Provide the [x, y] coordinate of the cell's center where the given text is located.  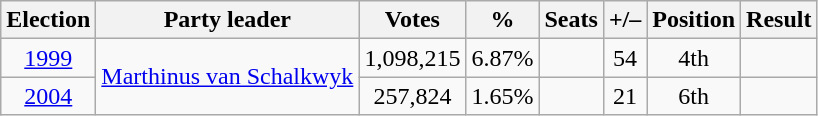
+/– [624, 20]
2004 [48, 96]
Votes [412, 20]
Result [779, 20]
54 [624, 58]
257,824 [412, 96]
Election [48, 20]
1999 [48, 58]
6th [694, 96]
6.87% [502, 58]
1.65% [502, 96]
Party leader [228, 20]
Marthinus van Schalkwyk [228, 77]
21 [624, 96]
Seats [571, 20]
Position [694, 20]
4th [694, 58]
% [502, 20]
1,098,215 [412, 58]
